Detect which cell encompasses the target text, then output its [X, Y] center coordinate. 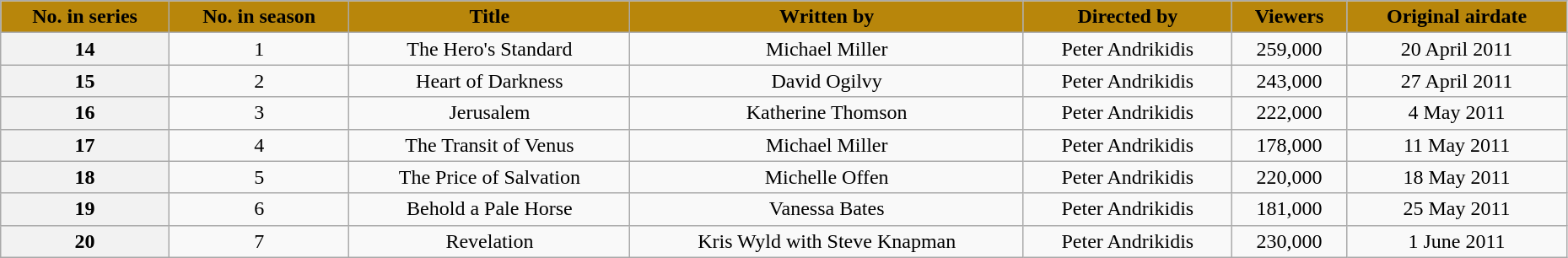
Michelle Offen [827, 177]
230,000 [1289, 241]
2 [258, 81]
178,000 [1289, 145]
11 May 2011 [1458, 145]
Jerusalem [489, 113]
259,000 [1289, 49]
25 May 2011 [1458, 209]
5 [258, 177]
Original airdate [1458, 17]
David Ogilvy [827, 81]
The Transit of Venus [489, 145]
No. in series [85, 17]
27 April 2011 [1458, 81]
4 [258, 145]
Kris Wyld with Steve Knapman [827, 241]
14 [85, 49]
220,000 [1289, 177]
The Hero's Standard [489, 49]
3 [258, 113]
Directed by [1127, 17]
6 [258, 209]
No. in season [258, 17]
Viewers [1289, 17]
20 April 2011 [1458, 49]
17 [85, 145]
The Price of Salvation [489, 177]
243,000 [1289, 81]
Heart of Darkness [489, 81]
Title [489, 17]
Revelation [489, 241]
Katherine Thomson [827, 113]
1 [258, 49]
4 May 2011 [1458, 113]
7 [258, 241]
Vanessa Bates [827, 209]
18 May 2011 [1458, 177]
Behold a Pale Horse [489, 209]
Written by [827, 17]
16 [85, 113]
1 June 2011 [1458, 241]
19 [85, 209]
20 [85, 241]
15 [85, 81]
222,000 [1289, 113]
181,000 [1289, 209]
18 [85, 177]
